Extract the (x, y) coordinate from the center of the cell holding the provided text.  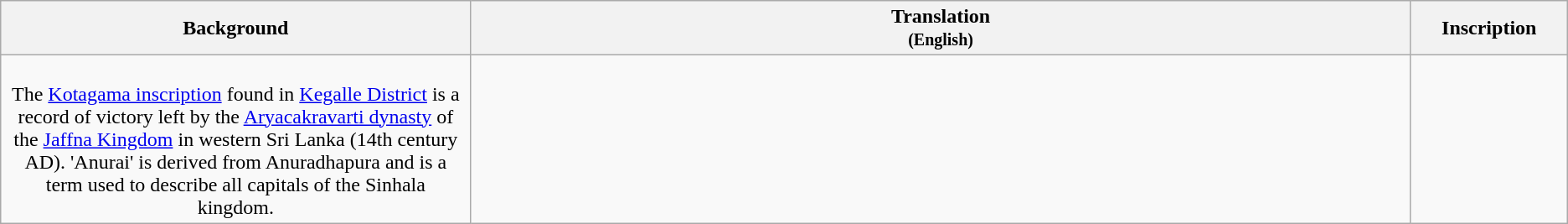
Translation(English) (941, 29)
Inscription (1489, 29)
Background (236, 29)
